Capture the cell that displays the provided text and extract its (X, Y) central coordinate. 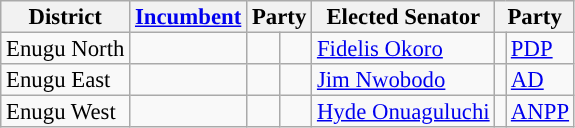
Jim Nwobodo (404, 80)
Fidelis Okoro (404, 49)
Enugu North (66, 49)
Enugu West (66, 112)
Hyde Onuaguluchi (404, 112)
Elected Senator (404, 17)
PDP (540, 49)
Enugu East (66, 80)
Incumbent (188, 17)
ANPP (540, 112)
AD (540, 80)
District (66, 17)
